Capture the cell that displays the provided text and extract its [X, Y] central coordinate. 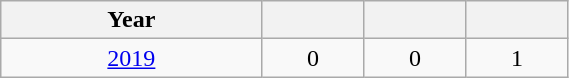
2019 [132, 58]
Year [132, 20]
1 [517, 58]
